Identify which cell holds the provided text, then report its [X, Y] central coordinate. 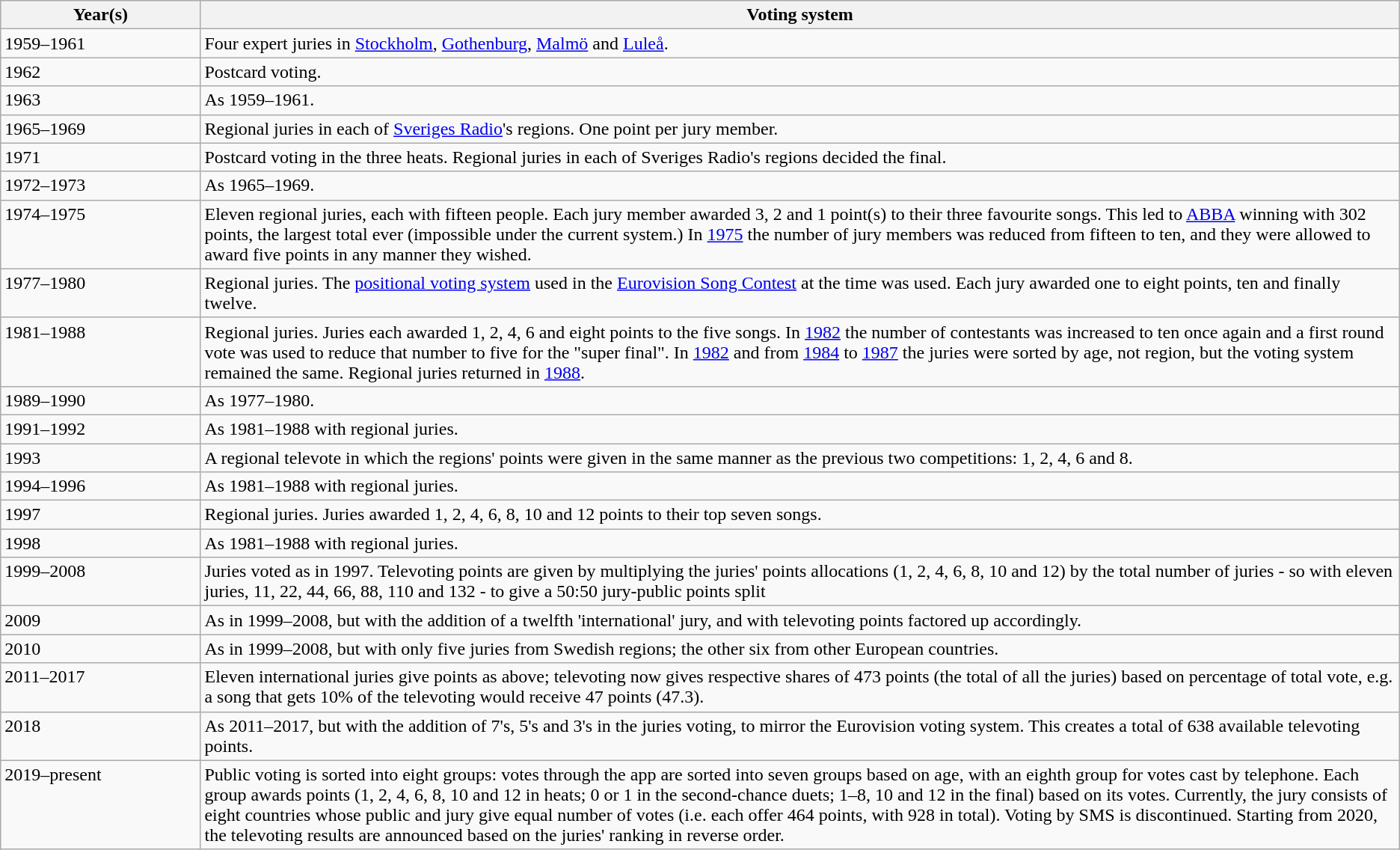
2019–present [100, 805]
2009 [100, 620]
1977–1980 [100, 293]
1981–1988 [100, 352]
2018 [100, 736]
As 1959–1961. [800, 100]
1971 [100, 157]
1989–1990 [100, 400]
As 1965–1969. [800, 186]
1998 [100, 543]
Regional juries. Juries awarded 1, 2, 4, 6, 8, 10 and 12 points to their top seven songs. [800, 515]
Regional juries in each of Sveriges Radio's regions. One point per jury member. [800, 129]
As in 1999–2008, but with the addition of a twelfth 'international' jury, and with televoting points factored up accordingly. [800, 620]
2010 [100, 649]
1972–1973 [100, 186]
1993 [100, 457]
1959–1961 [100, 43]
A regional televote in which the regions' points were given in the same manner as the previous two competitions: 1, 2, 4, 6 and 8. [800, 457]
1991–1992 [100, 429]
Postcard voting. [800, 72]
1965–1969 [100, 129]
1997 [100, 515]
1999–2008 [100, 582]
Postcard voting in the three heats. Regional juries in each of Sveriges Radio's regions decided the final. [800, 157]
1963 [100, 100]
As 1977–1980. [800, 400]
Year(s) [100, 15]
As in 1999–2008, but with only five juries from Swedish regions; the other six from other European countries. [800, 649]
1974–1975 [100, 234]
2011–2017 [100, 687]
Four expert juries in Stockholm, Gothenburg, Malmö and Luleå. [800, 43]
1994–1996 [100, 486]
Voting system [800, 15]
1962 [100, 72]
